From the cell containing the given text, extract its center point as (X, Y) coordinate. 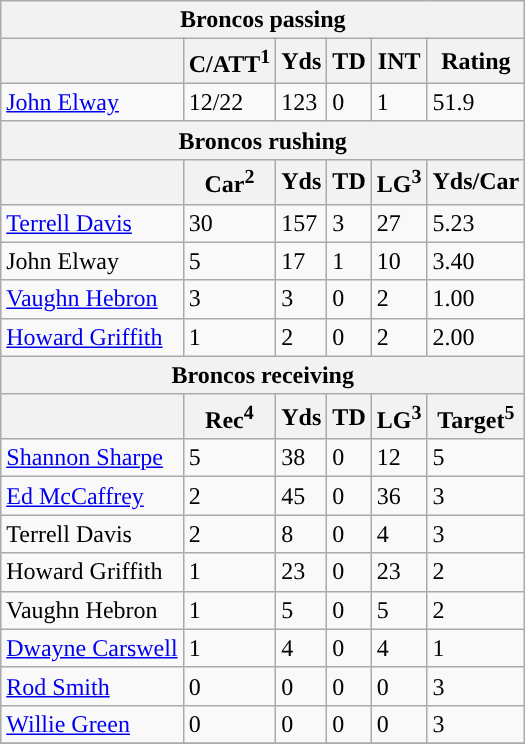
Dwayne Carswell (92, 648)
Willie Green (92, 724)
12/22 (230, 102)
30 (230, 223)
8 (302, 534)
Yds/Car (476, 182)
17 (302, 261)
45 (302, 496)
157 (302, 223)
Broncos rushing (263, 140)
27 (399, 223)
Broncos passing (263, 20)
Ed McCaffrey (92, 496)
INT (399, 62)
38 (302, 458)
123 (302, 102)
51.9 (476, 102)
Shannon Sharpe (92, 458)
Target5 (476, 416)
Car2 (230, 182)
36 (399, 496)
Rating (476, 62)
Broncos receiving (263, 375)
5.23 (476, 223)
Rod Smith (92, 686)
C/ATT1 (230, 62)
1.00 (476, 299)
12 (399, 458)
Rec4 (230, 416)
3.40 (476, 261)
10 (399, 261)
2.00 (476, 337)
